Pinpoint the cell where the given text exists, returning its [X, Y] midpoint coordinate. 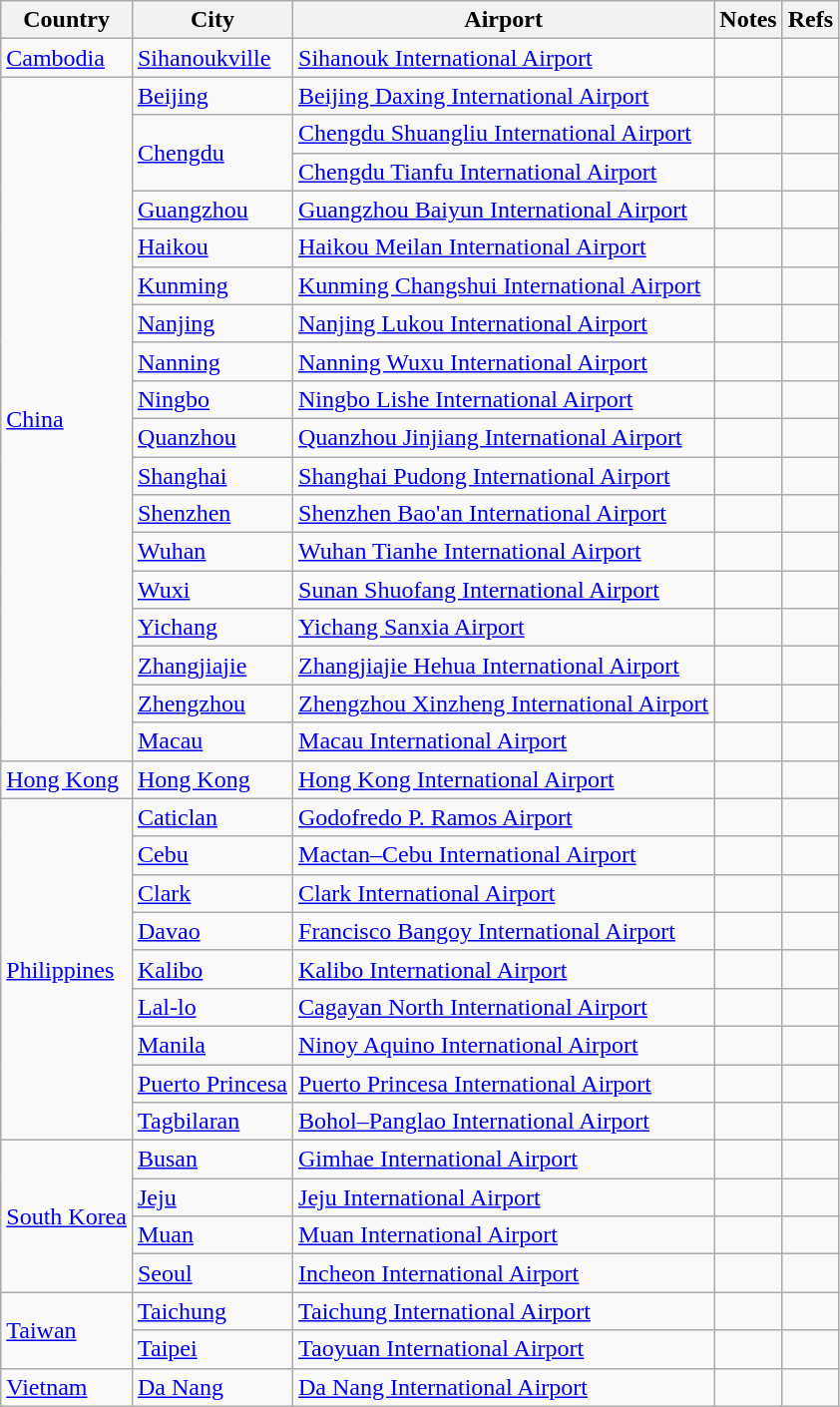
Hong Kong International Airport [504, 779]
Vietnam [67, 1387]
Macau [211, 741]
Yichang Sanxia Airport [504, 628]
Wuhan Tianhe International Airport [504, 552]
Kalibo International Airport [504, 969]
Gimhae International Airport [504, 1160]
Da Nang [211, 1387]
Wuxi [211, 590]
Tagbilaran [211, 1122]
Chengdu Shuangliu International Airport [504, 134]
Sihanouk International Airport [504, 58]
Airport [504, 20]
Chengdu [211, 153]
Refs [810, 20]
Shenzhen Bao'an International Airport [504, 514]
Clark [211, 893]
Taichung [211, 1311]
Puerto Princesa International Airport [504, 1083]
Cebu [211, 855]
Davao [211, 931]
Seoul [211, 1273]
Jeju International Airport [504, 1197]
Nanning Wuxu International Airport [504, 361]
Haikou Meilan International Airport [504, 247]
Francisco Bangoy International Airport [504, 931]
Shenzhen [211, 514]
Godofredo P. Ramos Airport [504, 817]
Taichung International Airport [504, 1311]
City [211, 20]
Ninoy Aquino International Airport [504, 1045]
Philippines [67, 970]
Shanghai [211, 476]
Nanjing Lukou International Airport [504, 323]
Macau International Airport [504, 741]
Kalibo [211, 969]
Quanzhou [211, 437]
Clark International Airport [504, 893]
Sihanoukville [211, 58]
Country [67, 20]
Cagayan North International Airport [504, 1007]
Mactan–Cebu International Airport [504, 855]
Manila [211, 1045]
Bohol–Panglao International Airport [504, 1122]
Jeju [211, 1197]
Chengdu Tianfu International Airport [504, 172]
Notes [748, 20]
Quanzhou Jinjiang International Airport [504, 437]
Guangzhou [211, 210]
Beijing [211, 96]
Taiwan [67, 1330]
Zhangjiajie Hehua International Airport [504, 666]
South Korea [67, 1216]
Haikou [211, 247]
Puerto Princesa [211, 1083]
Caticlan [211, 817]
Zhengzhou Xinzheng International Airport [504, 703]
Guangzhou Baiyun International Airport [504, 210]
Beijing Daxing International Airport [504, 96]
Muan [211, 1235]
Ningbo [211, 399]
Kunming Changshui International Airport [504, 285]
Zhangjiajie [211, 666]
Kunming [211, 285]
Busan [211, 1160]
Muan International Airport [504, 1235]
Sunan Shuofang International Airport [504, 590]
Cambodia [67, 58]
Nanjing [211, 323]
Da Nang International Airport [504, 1387]
Taoyuan International Airport [504, 1349]
Nanning [211, 361]
Yichang [211, 628]
Lal-lo [211, 1007]
Shanghai Pudong International Airport [504, 476]
Wuhan [211, 552]
Ningbo Lishe International Airport [504, 399]
Incheon International Airport [504, 1273]
China [67, 419]
Taipei [211, 1349]
Zhengzhou [211, 703]
